Search for the cell housing the specified text and yield its (x, y) center coordinate. 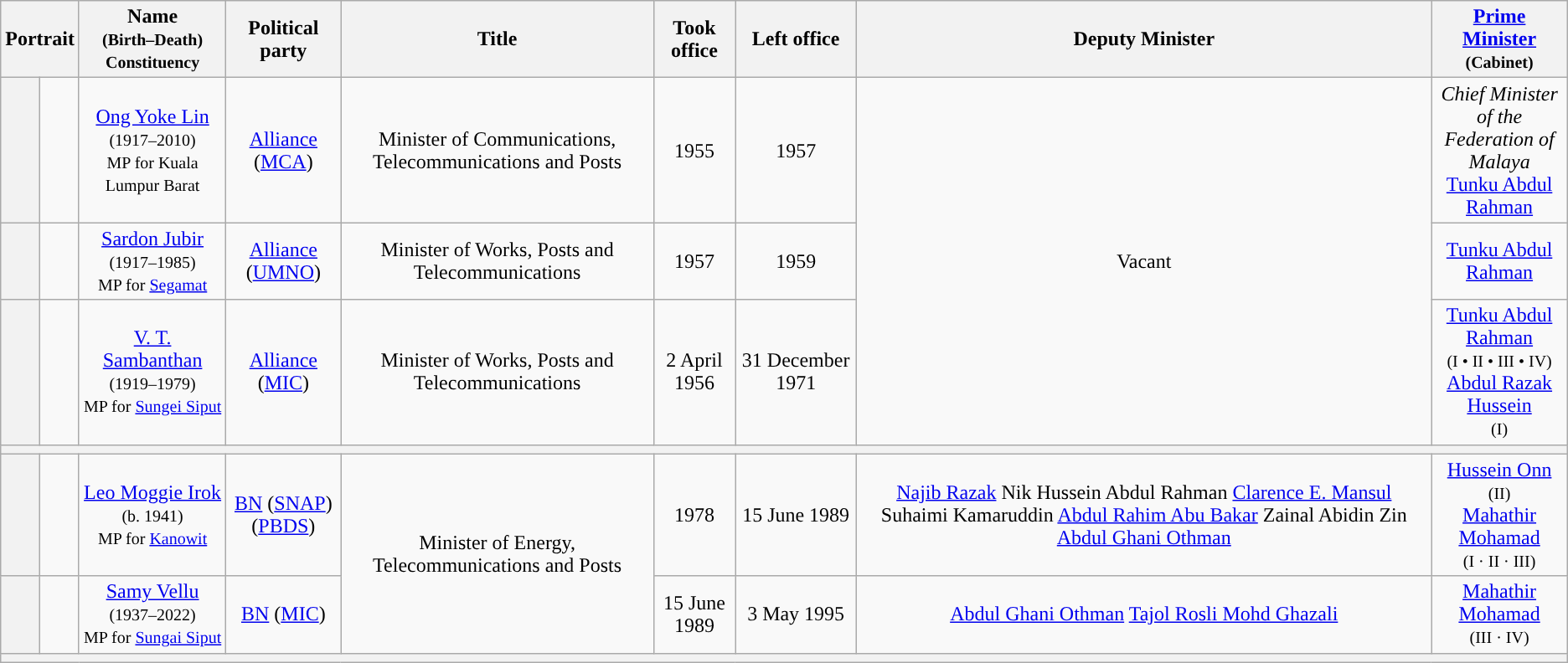
Leo Moggie Irok(b. 1941)MP for Kanowit (152, 515)
3 May 1995 (796, 614)
Samy Vellu(1937–2022)MP for Sungai Siput (152, 614)
Political party (283, 39)
2 April 1956 (694, 372)
1959 (796, 261)
Alliance (MCA) (283, 151)
Tunku Abdul Rahman(I • II • III • IV)Abdul Razak Hussein(I) (1499, 372)
31 December 1971 (796, 372)
Hussein Onn(II)Mahathir Mohamad(I · II · III) (1499, 515)
Took office (694, 39)
Vacant (1144, 261)
1978 (694, 515)
1955 (694, 151)
Minister of Energy, Telecommunications and Posts (498, 553)
Najib Razak Nik Hussein Abdul Rahman Clarence E. Mansul Suhaimi Kamaruddin Abdul Rahim Abu Bakar Zainal Abidin Zin Abdul Ghani Othman (1144, 515)
BN (MIC) (283, 614)
Chief Minister of the Federation of MalayaTunku Abdul Rahman (1499, 151)
V. T. Sambanthan(1919–1979)MP for Sungei Siput (152, 372)
Name(Birth–Death)Constituency (152, 39)
Tunku Abdul Rahman (1499, 261)
Title (498, 39)
Minister of Communications, Telecommunications and Posts (498, 151)
BN (SNAP)(PBDS) (283, 515)
Ong Yoke Lin(1917–2010)MP for Kuala Lumpur Barat (152, 151)
Alliance (UMNO) (283, 261)
Left office (796, 39)
Abdul Ghani Othman Tajol Rosli Mohd Ghazali (1144, 614)
Portrait (40, 39)
Deputy Minister (1144, 39)
Prime Minister(Cabinet) (1499, 39)
Alliance (MIC) (283, 372)
Sardon Jubir(1917–1985)MP for Segamat (152, 261)
Mahathir Mohamad(III · IV) (1499, 614)
